Find where the given text appears and provide that cell's center as (x, y) coordinate. 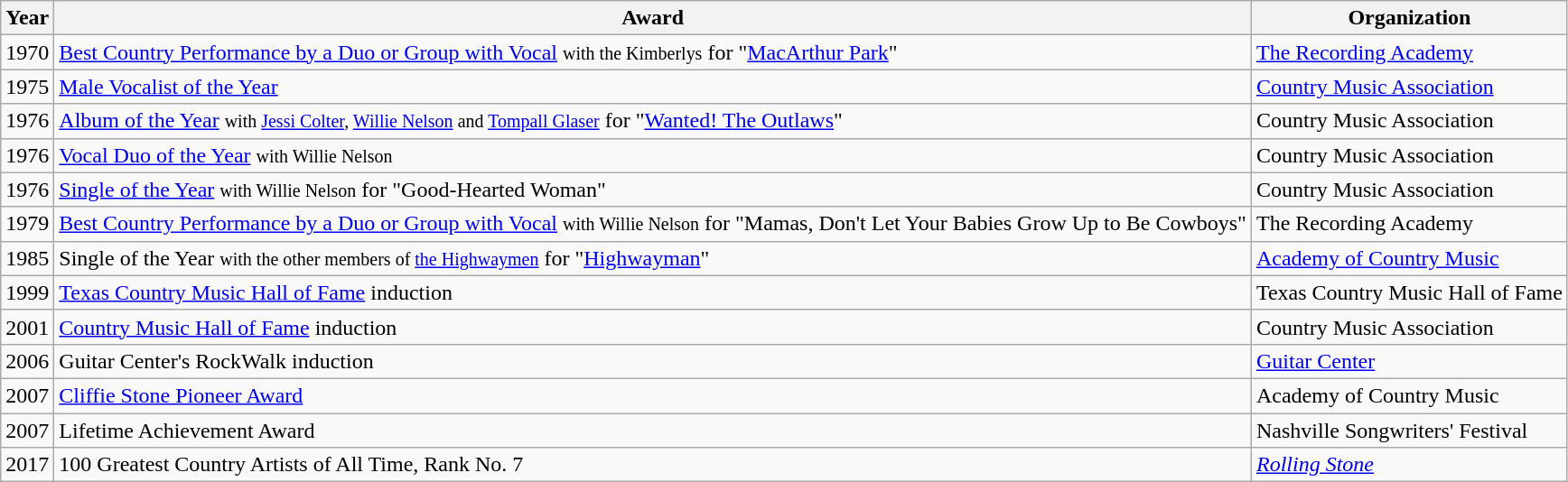
1979 (27, 224)
Single of the Year with the other members of the Highwaymen for "Highwayman" (653, 258)
Album of the Year with Jessi Colter, Willie Nelson and Tompall Glaser for "Wanted! The Outlaws" (653, 121)
1985 (27, 258)
Nashville Songwriters' Festival (1409, 431)
Guitar Center (1409, 361)
Year (27, 18)
2006 (27, 361)
Organization (1409, 18)
Rolling Stone (1409, 465)
1975 (27, 87)
Guitar Center's RockWalk induction (653, 361)
Lifetime Achievement Award (653, 431)
Texas Country Music Hall of Fame (1409, 292)
2017 (27, 465)
2001 (27, 327)
Best Country Performance by a Duo or Group with Vocal with Willie Nelson for "Mamas, Don't Let Your Babies Grow Up to Be Cowboys" (653, 224)
Single of the Year with Willie Nelson for "Good-Hearted Woman" (653, 190)
Male Vocalist of the Year (653, 87)
1970 (27, 52)
Country Music Hall of Fame induction (653, 327)
1999 (27, 292)
Award (653, 18)
Best Country Performance by a Duo or Group with Vocal with the Kimberlys for "MacArthur Park" (653, 52)
Vocal Duo of the Year with Willie Nelson (653, 155)
100 Greatest Country Artists of All Time, Rank No. 7 (653, 465)
Texas Country Music Hall of Fame induction (653, 292)
Cliffie Stone Pioneer Award (653, 395)
